Pinpoint the cell where the given text exists, returning its (X, Y) midpoint coordinate. 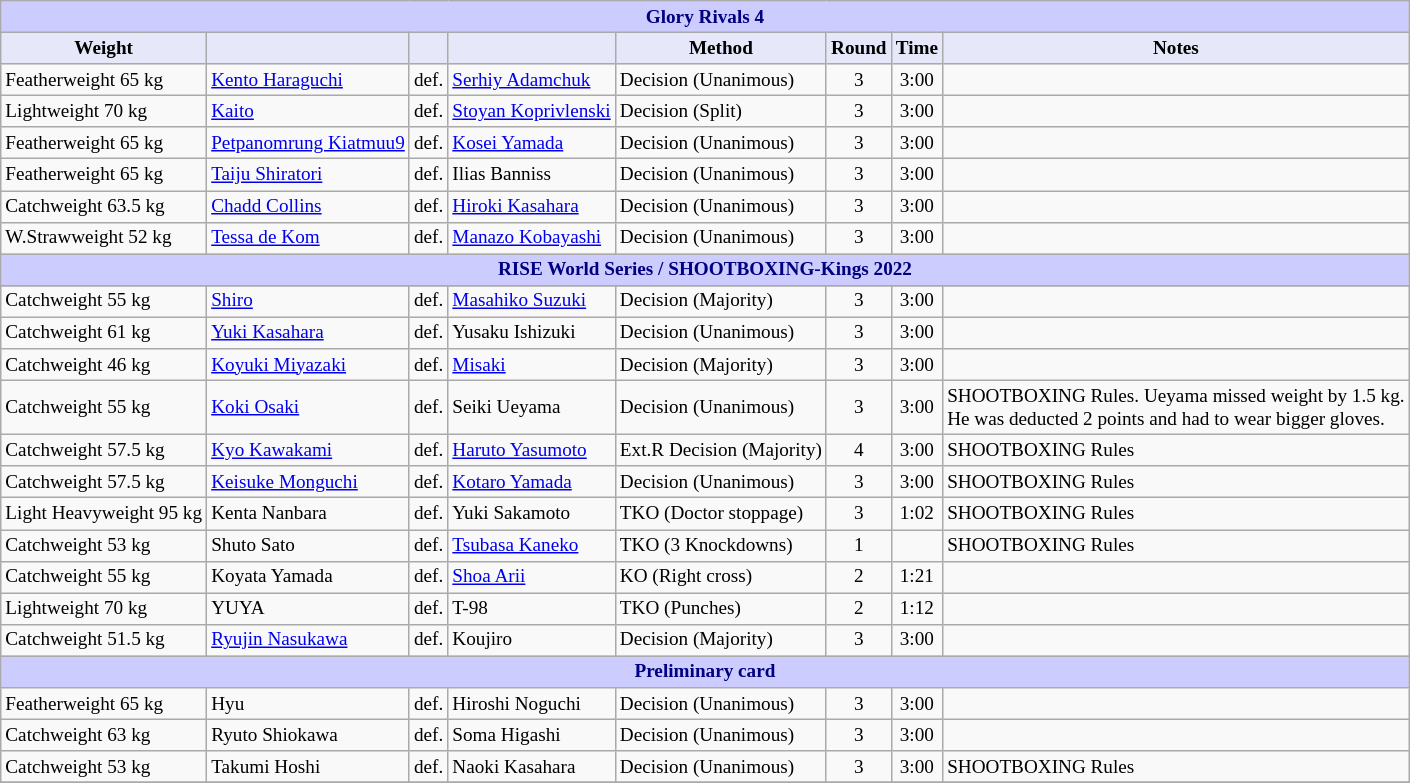
Misaki (532, 365)
Shoa Arii (532, 577)
Method (720, 48)
Ryuto Shiokawa (308, 735)
RISE World Series / SHOOTBOXING-Kings 2022 (705, 270)
Kento Haraguchi (308, 80)
Tessa de Kom (308, 238)
Yuki Kasahara (308, 333)
Round (858, 48)
Serhiy Adamchuk (532, 80)
Koki Osaki (308, 407)
Keisuke Monguchi (308, 482)
Chadd Collins (308, 206)
Tsubasa Kaneko (532, 545)
Kaito (308, 111)
Preliminary card (705, 672)
Light Heavyweight 95 kg (104, 514)
Taiju Shiratori (308, 175)
Naoki Kasahara (532, 767)
Time (916, 48)
Koyata Yamada (308, 577)
Kosei Yamada (532, 143)
Weight (104, 48)
Decision (Split) (720, 111)
Petpanomrung Kiatmuu9 (308, 143)
Catchweight 46 kg (104, 365)
Kyo Kawakami (308, 450)
Ext.R Decision (Majority) (720, 450)
Masahiko Suzuki (532, 301)
TKO (Doctor stoppage) (720, 514)
Manazo Kobayashi (532, 238)
Koyuki Miyazaki (308, 365)
Catchweight 63 kg (104, 735)
Soma Higashi (532, 735)
1:12 (916, 609)
Stoyan Koprivlenski (532, 111)
Hyu (308, 704)
Kenta Nanbara (308, 514)
Notes (1176, 48)
Hiroki Kasahara (532, 206)
Ilias Banniss (532, 175)
TKO (Punches) (720, 609)
Seiki Ueyama (532, 407)
Catchweight 51.5 kg (104, 640)
YUYA (308, 609)
Shiro (308, 301)
Kotaro Yamada (532, 482)
T-98 (532, 609)
Catchweight 61 kg (104, 333)
Yuki Sakamoto (532, 514)
Haruto Yasumoto (532, 450)
Catchweight 63.5 kg (104, 206)
Yusaku Ishizuki (532, 333)
Shuto Sato (308, 545)
TKO (3 Knockdowns) (720, 545)
KO (Right cross) (720, 577)
1:02 (916, 514)
1 (858, 545)
Koujiro (532, 640)
SHOOTBOXING Rules. Ueyama missed weight by 1.5 kg. He was deducted 2 points and had to wear bigger gloves. (1176, 407)
W.Strawweight 52 kg (104, 238)
Takumi Hoshi (308, 767)
Ryujin Nasukawa (308, 640)
1:21 (916, 577)
Glory Rivals 4 (705, 17)
Hiroshi Noguchi (532, 704)
4 (858, 450)
